Return the [X, Y] coordinate for the center point of the cell that contains the specified text.  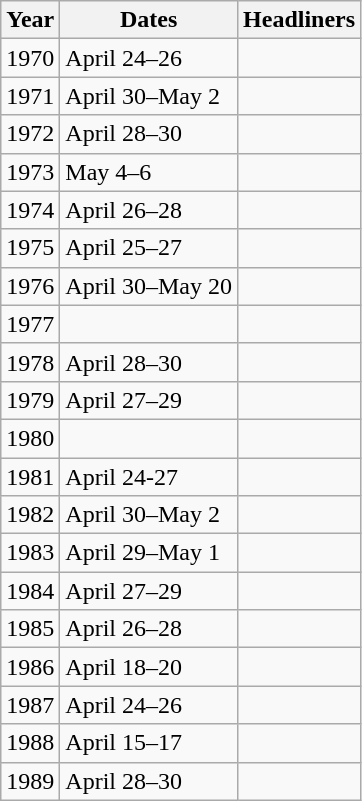
April 29–May 1 [149, 553]
1970 [30, 58]
Dates [149, 20]
1978 [30, 362]
1979 [30, 400]
1981 [30, 477]
April 24-27 [149, 477]
1989 [30, 781]
1973 [30, 172]
1975 [30, 248]
1984 [30, 591]
1982 [30, 515]
April 15–17 [149, 743]
1974 [30, 210]
April 25–27 [149, 248]
1976 [30, 286]
1986 [30, 667]
1983 [30, 553]
April 30–May 20 [149, 286]
1988 [30, 743]
May 4–6 [149, 172]
1977 [30, 324]
1980 [30, 438]
1971 [30, 96]
Headliners [300, 20]
1987 [30, 705]
1985 [30, 629]
1972 [30, 134]
April 18–20 [149, 667]
Year [30, 20]
